Output the (x, y) coordinate of the center of the cell containing the given text.  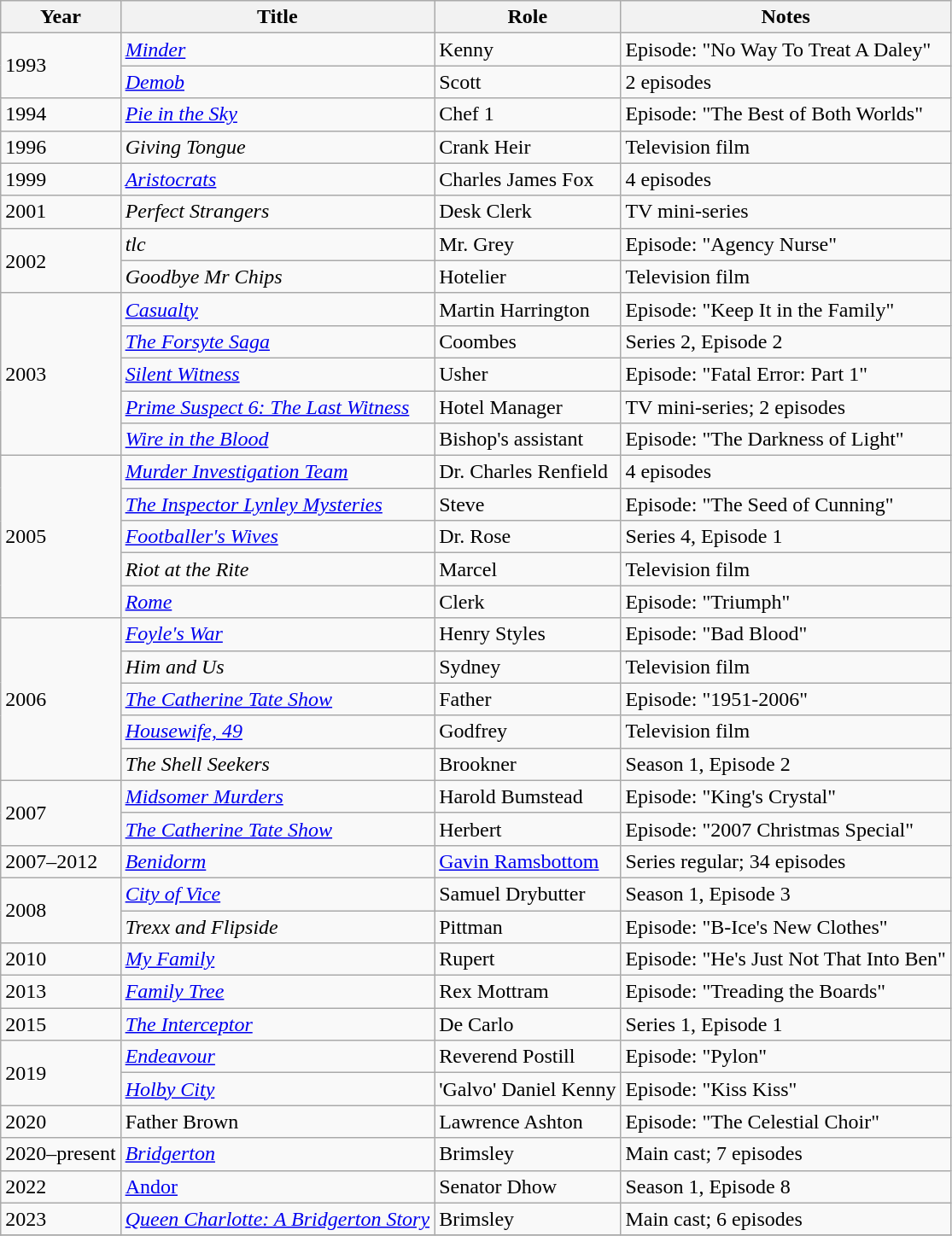
Role (528, 17)
Desk Clerk (528, 212)
Hotelier (528, 277)
The Inspector Lynley Mysteries (277, 504)
Usher (528, 374)
2023 (61, 1219)
Episode: "The Celestial Choir" (786, 1122)
Trexx and Flipside (277, 926)
Father Brown (277, 1122)
Midsomer Murders (277, 796)
Gavin Ramsbottom (528, 861)
Episode: "The Darkness of Light" (786, 440)
2002 (61, 260)
Mr. Grey (528, 244)
2008 (61, 910)
Murder Investigation Team (277, 472)
Housewife, 49 (277, 732)
2007–2012 (61, 861)
Family Tree (277, 992)
Martin Harrington (528, 309)
Coombes (528, 341)
The Interceptor (277, 1024)
Main cast; 6 episodes (786, 1219)
2001 (61, 212)
Bishop's assistant (528, 440)
Bridgerton (277, 1154)
Episode: "Treading the Boards" (786, 992)
Episode: "Fatal Error: Part 1" (786, 374)
Marcel (528, 569)
Casualty (277, 309)
Rupert (528, 959)
2020 (61, 1122)
Perfect Strangers (277, 212)
Senator Dhow (528, 1186)
Series regular; 34 episodes (786, 861)
Season 1, Episode 2 (786, 764)
Steve (528, 504)
2013 (61, 992)
Samuel Drybutter (528, 894)
Wire in the Blood (277, 440)
Series 2, Episode 2 (786, 341)
1999 (61, 179)
Episode: "Keep It in the Family" (786, 309)
2007 (61, 813)
2020–present (61, 1154)
1994 (61, 114)
Godfrey (528, 732)
Herbert (528, 829)
Foyle's War (277, 634)
Giving Tongue (277, 147)
Prime Suspect 6: The Last Witness (277, 407)
Hotel Manager (528, 407)
Sydney (528, 667)
Year (61, 17)
2015 (61, 1024)
Episode: "The Seed of Cunning" (786, 504)
Queen Charlotte: A Bridgerton Story (277, 1219)
2 episodes (786, 82)
Notes (786, 17)
Episode: "King's Crystal" (786, 796)
Clerk (528, 602)
1993 (61, 66)
Chef 1 (528, 114)
The Forsyte Saga (277, 341)
Harold Bumstead (528, 796)
Scott (528, 82)
Episode: "Bad Blood" (786, 634)
Main cast; 7 episodes (786, 1154)
Demob (277, 82)
Episode: "B-Ice's New Clothes" (786, 926)
Rome (277, 602)
Father (528, 699)
TV mini-series; 2 episodes (786, 407)
Pittman (528, 926)
2006 (61, 699)
Episode: "Kiss Kiss" (786, 1089)
Episode: "Pylon" (786, 1057)
Episode: "Agency Nurse" (786, 244)
Episode: "The Best of Both Worlds" (786, 114)
Goodbye Mr Chips (277, 277)
Aristocrats (277, 179)
Riot at the Rite (277, 569)
tlc (277, 244)
Charles James Fox (528, 179)
City of Vice (277, 894)
Episode: "1951-2006" (786, 699)
Andor (277, 1186)
Episode: "No Way To Treat A Daley" (786, 50)
Kenny (528, 50)
Series 4, Episode 1 (786, 537)
Season 1, Episode 8 (786, 1186)
Rex Mottram (528, 992)
Series 1, Episode 1 (786, 1024)
Him and Us (277, 667)
My Family (277, 959)
Episode: "2007 Christmas Special" (786, 829)
2010 (61, 959)
Episode: "Triumph" (786, 602)
2003 (61, 374)
The Shell Seekers (277, 764)
Benidorm (277, 861)
Endeavour (277, 1057)
Episode: "He's Just Not That Into Ben" (786, 959)
2019 (61, 1073)
Silent Witness (277, 374)
Footballer's Wives (277, 537)
Season 1, Episode 3 (786, 894)
Lawrence Ashton (528, 1122)
2022 (61, 1186)
De Carlo (528, 1024)
Dr. Charles Renfield (528, 472)
Pie in the Sky (277, 114)
Holby City (277, 1089)
Reverend Postill (528, 1057)
TV mini-series (786, 212)
Minder (277, 50)
1996 (61, 147)
Dr. Rose (528, 537)
Crank Heir (528, 147)
Brookner (528, 764)
'Galvo' Daniel Kenny (528, 1089)
Henry Styles (528, 634)
Title (277, 17)
2005 (61, 537)
